Determine the [x, y] coordinate at the center of the cell enclosing the given text.  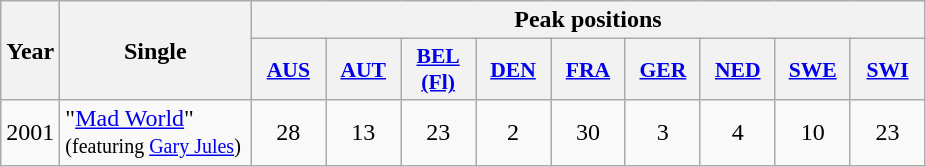
30 [588, 132]
10 [812, 132]
SWE [812, 70]
NED [738, 70]
GER [662, 70]
4 [738, 132]
Peak positions [588, 20]
BEL (Fl) [438, 70]
28 [288, 132]
13 [364, 132]
FRA [588, 70]
3 [662, 132]
Year [30, 50]
Single [156, 50]
AUT [364, 70]
2 [514, 132]
SWI [888, 70]
DEN [514, 70]
"Mad World" (featuring Gary Jules) [156, 132]
AUS [288, 70]
2001 [30, 132]
